Detect which cell encompasses the target text, then output its (x, y) center coordinate. 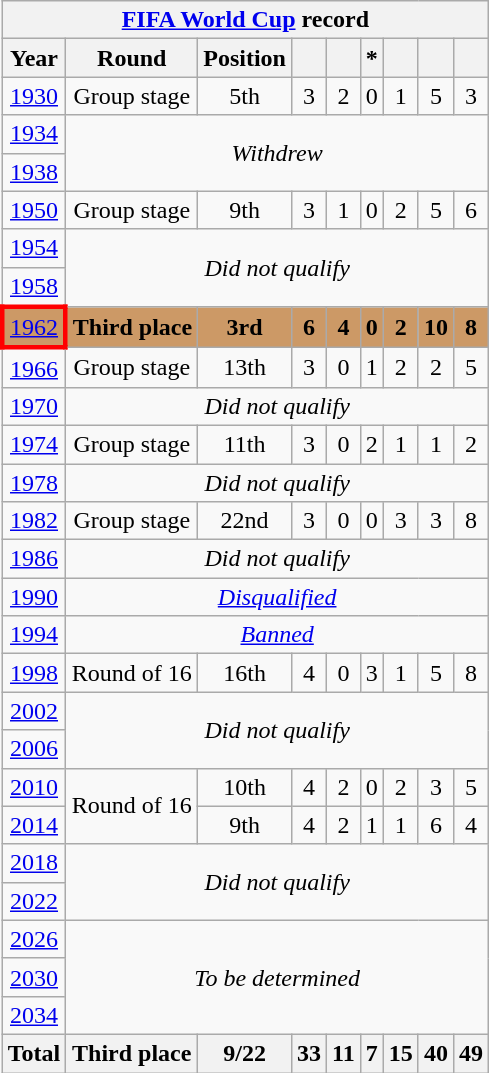
2034 (34, 1015)
2002 (34, 711)
9/22 (245, 1053)
49 (470, 1053)
FIFA World Cup record (245, 20)
1986 (34, 559)
2026 (34, 939)
10th (245, 787)
7 (372, 1053)
5th (245, 96)
1934 (34, 134)
Total (34, 1053)
Banned (278, 635)
2014 (34, 825)
Year (34, 58)
1930 (34, 96)
1994 (34, 635)
1958 (34, 287)
2030 (34, 977)
40 (436, 1053)
1990 (34, 597)
1966 (34, 368)
11 (344, 1053)
Withdrew (278, 153)
2010 (34, 787)
11th (245, 444)
16th (245, 673)
1938 (34, 172)
22nd (245, 521)
1982 (34, 521)
2022 (34, 901)
Position (245, 58)
3rd (245, 328)
To be determined (278, 977)
1998 (34, 673)
1962 (34, 328)
* (372, 58)
Round (132, 58)
1954 (34, 248)
33 (308, 1053)
1950 (34, 210)
Disqualified (278, 597)
1970 (34, 406)
2006 (34, 749)
15 (400, 1053)
2018 (34, 863)
10 (436, 328)
13th (245, 368)
1974 (34, 444)
1978 (34, 483)
